Extract the [x, y] coordinate from the center of the cell holding the provided text.  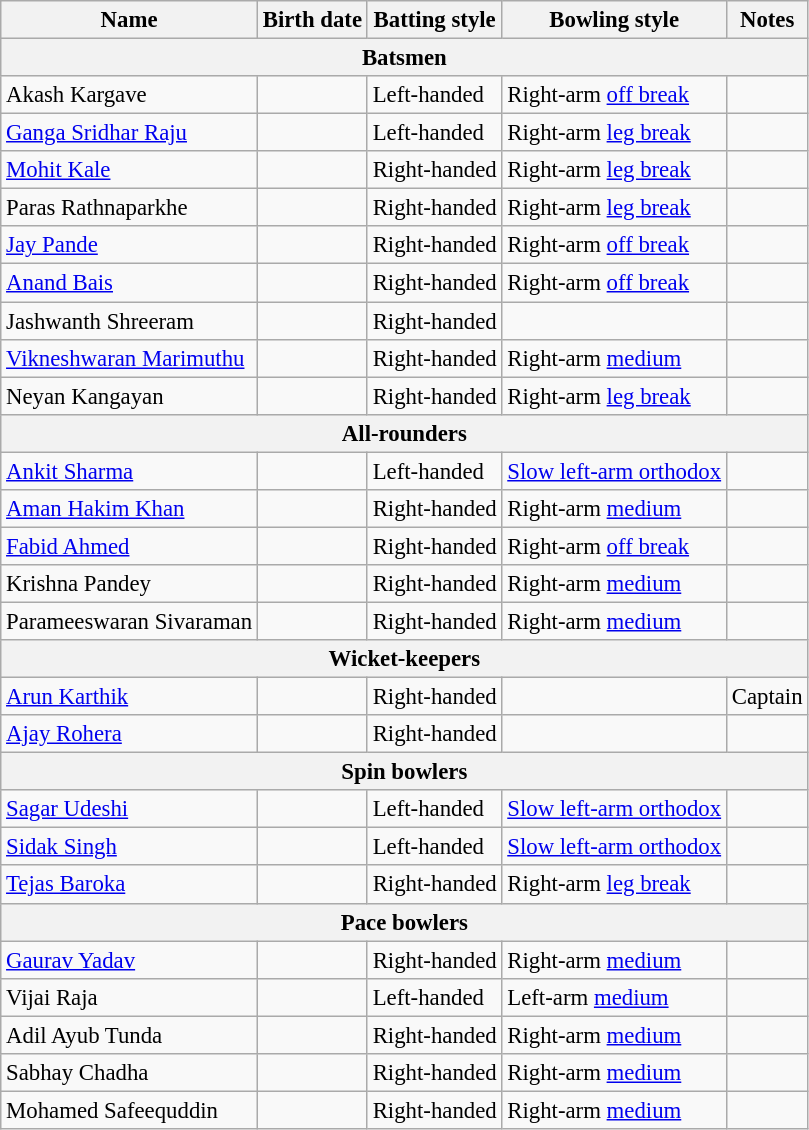
Sidak Singh [130, 847]
Paras Rathnaparkhe [130, 208]
Vikneshwaran Marimuthu [130, 358]
Mohamed Safeequddin [130, 1110]
Vijai Raja [130, 997]
Birth date [312, 20]
Akash Kargave [130, 95]
Captain [766, 697]
Batting style [434, 20]
Sabhay Chadha [130, 1073]
Aman Hakim Khan [130, 509]
Krishna Pandey [130, 584]
Parameeswaran Sivaraman [130, 621]
Neyan Kangayan [130, 396]
Adil Ayub Tunda [130, 1035]
Mohit Kale [130, 170]
Left-arm medium [614, 997]
Sagar Udeshi [130, 809]
Tejas Baroka [130, 885]
Jay Pande [130, 245]
Jashwanth Shreeram [130, 321]
Spin bowlers [404, 772]
Ajay Rohera [130, 734]
Ganga Sridhar Raju [130, 133]
Pace bowlers [404, 922]
Ankit Sharma [130, 471]
Gaurav Yadav [130, 960]
Wicket-keepers [404, 659]
Batsmen [404, 58]
All-rounders [404, 433]
Bowling style [614, 20]
Anand Bais [130, 283]
Fabid Ahmed [130, 546]
Notes [766, 20]
Arun Karthik [130, 697]
Name [130, 20]
